Output the [X, Y] coordinate of the center of the cell containing the given text.  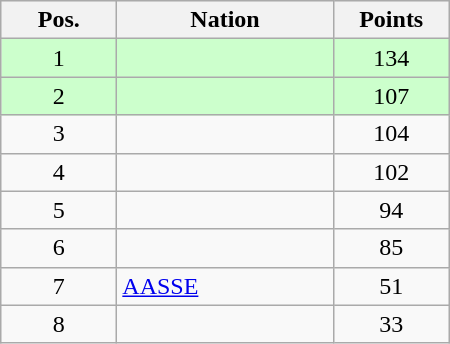
4 [59, 172]
Points [391, 20]
8 [59, 324]
134 [391, 58]
104 [391, 134]
Pos. [59, 20]
107 [391, 96]
3 [59, 134]
Nation [225, 20]
51 [391, 286]
33 [391, 324]
85 [391, 248]
AASSE [225, 286]
102 [391, 172]
5 [59, 210]
2 [59, 96]
1 [59, 58]
7 [59, 286]
94 [391, 210]
6 [59, 248]
